Pinpoint the cell where the given text exists, returning its [x, y] midpoint coordinate. 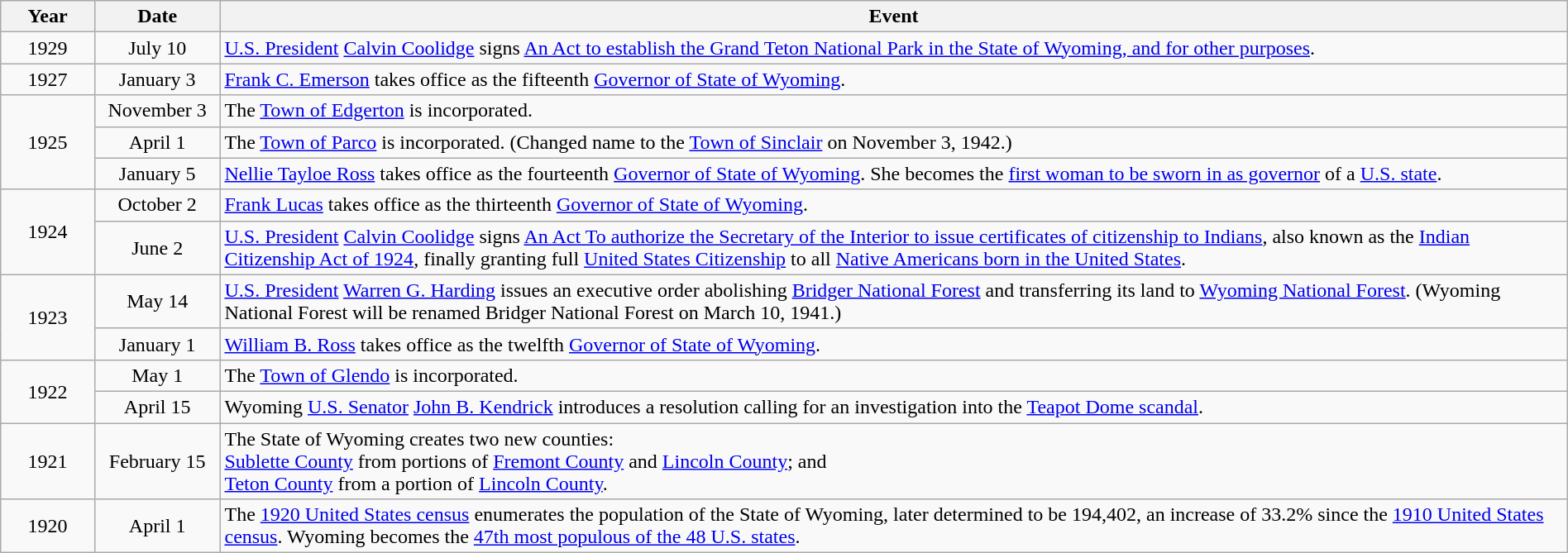
May 1 [157, 375]
1921 [48, 461]
Event [893, 17]
February 15 [157, 461]
January 3 [157, 79]
1929 [48, 48]
July 10 [157, 48]
January 5 [157, 174]
The Town of Parco is incorporated. (Changed name to the Town of Sinclair on November 3, 1942.) [893, 142]
May 14 [157, 301]
Year [48, 17]
1923 [48, 317]
U.S. President Calvin Coolidge signs An Act to establish the Grand Teton National Park in the State of Wyoming, and for other purposes. [893, 48]
William B. Ross takes office as the twelfth Governor of State of Wyoming. [893, 344]
1925 [48, 142]
Frank C. Emerson takes office as the fifteenth Governor of State of Wyoming. [893, 79]
April 15 [157, 407]
October 2 [157, 205]
1927 [48, 79]
Frank Lucas takes office as the thirteenth Governor of State of Wyoming. [893, 205]
Wyoming U.S. Senator John B. Kendrick introduces a resolution calling for an investigation into the Teapot Dome scandal. [893, 407]
1924 [48, 231]
1922 [48, 391]
1920 [48, 526]
November 3 [157, 111]
The Town of Glendo is incorporated. [893, 375]
January 1 [157, 344]
June 2 [157, 248]
Date [157, 17]
The Town of Edgerton is incorporated. [893, 111]
